Capture the cell that displays the provided text and extract its (X, Y) central coordinate. 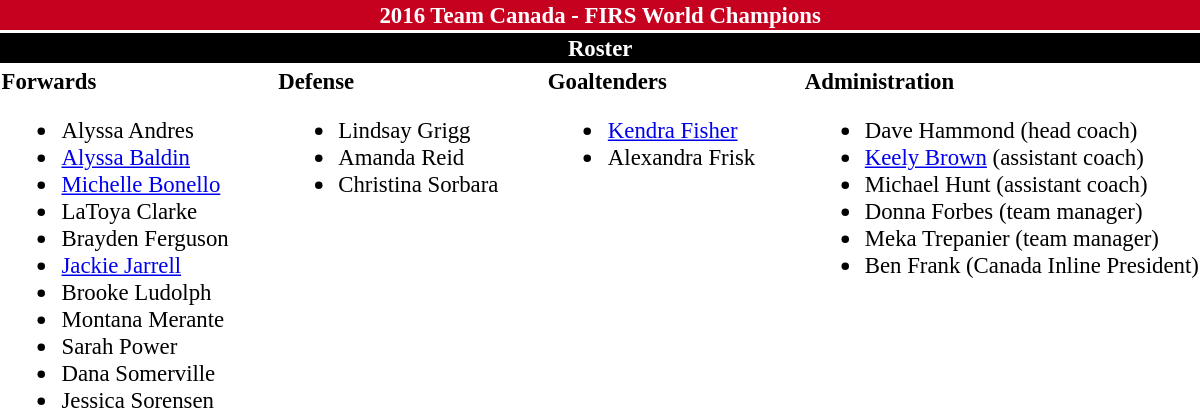
2016 Team Canada - FIRS World Champions (600, 15)
Roster (600, 48)
